Scan for the cell matching the given text and deliver its (X, Y) coordinate at center. 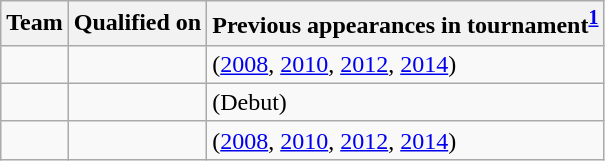
Previous appearances in tournament1 (406, 24)
Qualified on (137, 24)
Team (35, 24)
(Debut) (406, 102)
